Output the (x, y) coordinate of the center of the cell containing the given text.  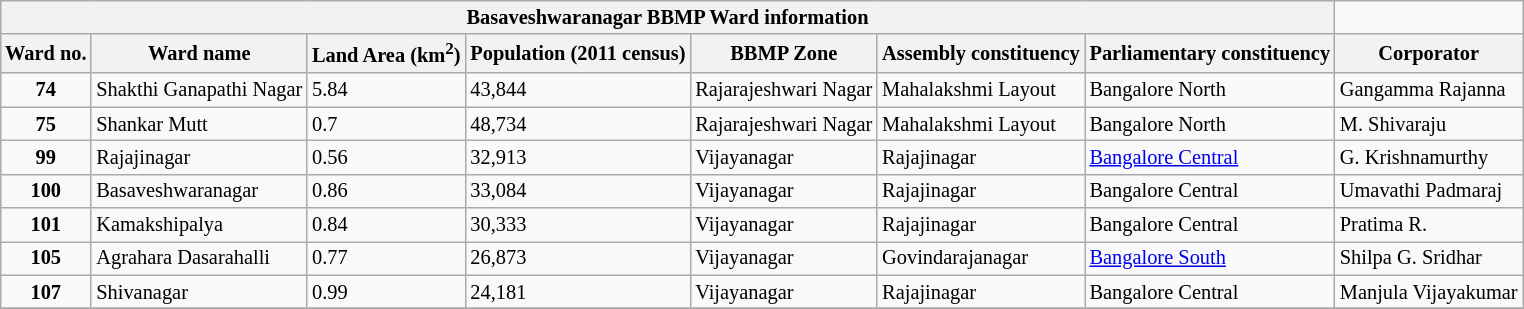
Umavathi Padmaraj (1429, 191)
Pratima R. (1429, 225)
Assembly constituency (980, 54)
Gangamma Rajanna (1429, 90)
Ward name (199, 54)
Shakthi Ganapathi Nagar (199, 90)
105 (46, 258)
30,333 (578, 225)
Shilpa G. Sridhar (1429, 258)
74 (46, 90)
Kamakshipalya (199, 225)
24,181 (578, 292)
0.86 (386, 191)
5.84 (386, 90)
Basaveshwaranagar BBMP Ward information (668, 17)
101 (46, 225)
Parliamentary constituency (1210, 54)
Ward no. (46, 54)
48,734 (578, 124)
Population (2011 census) (578, 54)
BBMP Zone (784, 54)
Corporator (1429, 54)
G. Krishnamurthy (1429, 157)
32,913 (578, 157)
0.77 (386, 258)
43,844 (578, 90)
Basaveshwaranagar (199, 191)
99 (46, 157)
0.7 (386, 124)
Shivanagar (199, 292)
Govindarajanagar (980, 258)
0.56 (386, 157)
Shankar Mutt (199, 124)
107 (46, 292)
75 (46, 124)
Bangalore South (1210, 258)
Agrahara Dasarahalli (199, 258)
Manjula Vijayakumar (1429, 292)
0.99 (386, 292)
33,084 (578, 191)
Land Area (km2) (386, 54)
0.84 (386, 225)
26,873 (578, 258)
100 (46, 191)
M. Shivaraju (1429, 124)
